Search for the cell housing the specified text and yield its [X, Y] center coordinate. 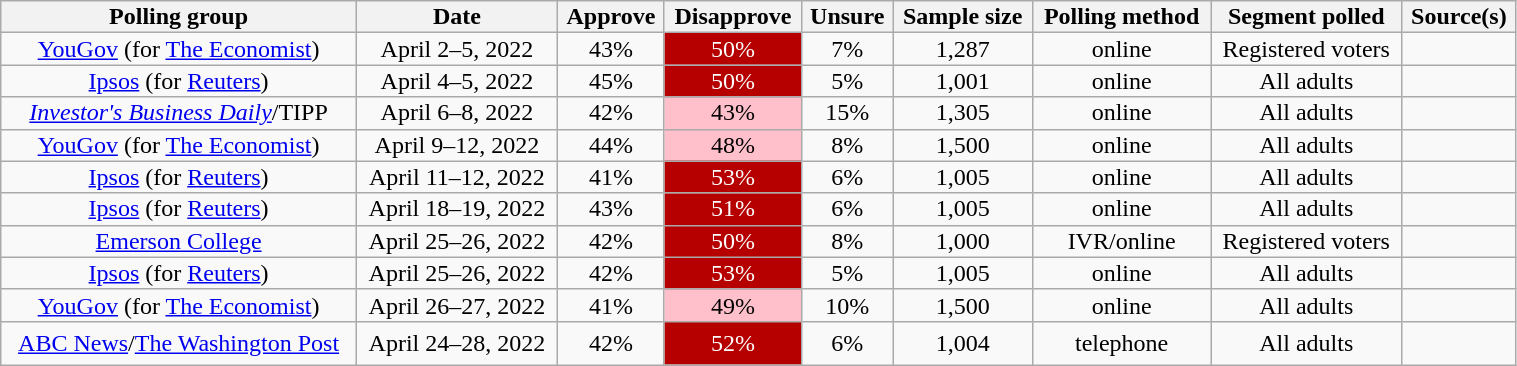
7% [848, 49]
1,305 [963, 113]
15% [848, 113]
Emerson College [179, 241]
Investor's Business Daily/TIPP [179, 113]
44% [610, 145]
1,001 [963, 81]
51% [732, 209]
Segment polled [1306, 17]
Approve [610, 17]
45% [610, 81]
telephone [1122, 343]
ABC News/The Washington Post [179, 343]
Unsure [848, 17]
April 9–12, 2022 [456, 145]
48% [732, 145]
1,000 [963, 241]
April 6–8, 2022 [456, 113]
April 11–12, 2022 [456, 177]
IVR/online [1122, 241]
April 24–28, 2022 [456, 343]
49% [732, 305]
Date [456, 17]
April 18–19, 2022 [456, 209]
Disapprove [732, 17]
Polling method [1122, 17]
52% [732, 343]
1,004 [963, 343]
1,287 [963, 49]
April 26–27, 2022 [456, 305]
Polling group [179, 17]
Source(s) [1459, 17]
Sample size [963, 17]
10% [848, 305]
April 4–5, 2022 [456, 81]
April 2–5, 2022 [456, 49]
